Search for the cell housing the specified text and yield its [X, Y] center coordinate. 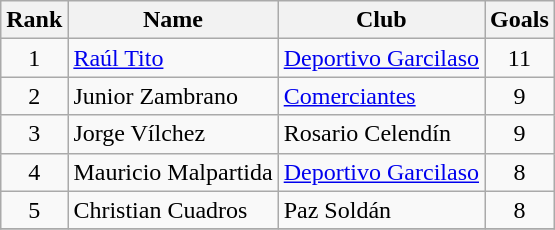
1 [34, 58]
Name [173, 20]
Rosario Celendín [381, 134]
Comerciantes [381, 96]
Christian Cuadros [173, 210]
3 [34, 134]
Goals [520, 20]
Raúl Tito [173, 58]
Paz Soldán [381, 210]
11 [520, 58]
2 [34, 96]
Club [381, 20]
Junior Zambrano [173, 96]
Rank [34, 20]
5 [34, 210]
4 [34, 172]
Jorge Vílchez [173, 134]
Mauricio Malpartida [173, 172]
